Output the (X, Y) coordinate of the center of the cell containing the given text.  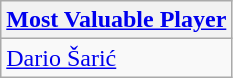
Most Valuable Player (116, 20)
Dario Šarić (116, 58)
